Determine the [X, Y] coordinate at the center of the cell enclosing the given text.  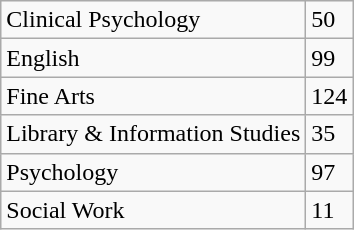
Fine Arts [154, 96]
Clinical Psychology [154, 20]
35 [330, 134]
99 [330, 58]
11 [330, 210]
97 [330, 172]
50 [330, 20]
Library & Information Studies [154, 134]
Psychology [154, 172]
124 [330, 96]
English [154, 58]
Social Work [154, 210]
